Output the [X, Y] coordinate of the center of the cell containing the given text.  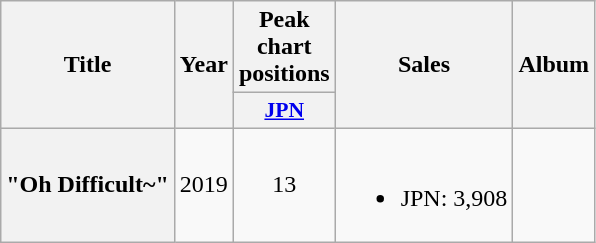
Sales [424, 65]
Peak chart positions [284, 47]
2019 [204, 184]
Year [204, 65]
JPN: 3,908 [424, 184]
"Oh Difficult~" [88, 184]
Title [88, 65]
Album [554, 65]
13 [284, 184]
JPN [284, 111]
